Return the (X, Y) coordinate for the center point of the cell that contains the specified text.  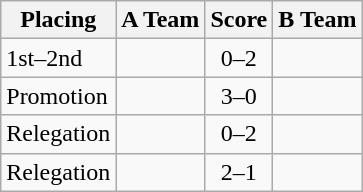
Placing (58, 20)
2–1 (239, 172)
1st–2nd (58, 58)
B Team (318, 20)
Score (239, 20)
3–0 (239, 96)
Promotion (58, 96)
A Team (160, 20)
